Extract the (x, y) coordinate from the center of the cell holding the provided text.  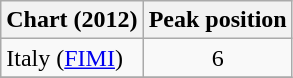
Peak position (218, 20)
Chart (2012) (72, 20)
6 (218, 58)
Italy (FIMI) (72, 58)
